Identify which cell holds the provided text, then report its [x, y] central coordinate. 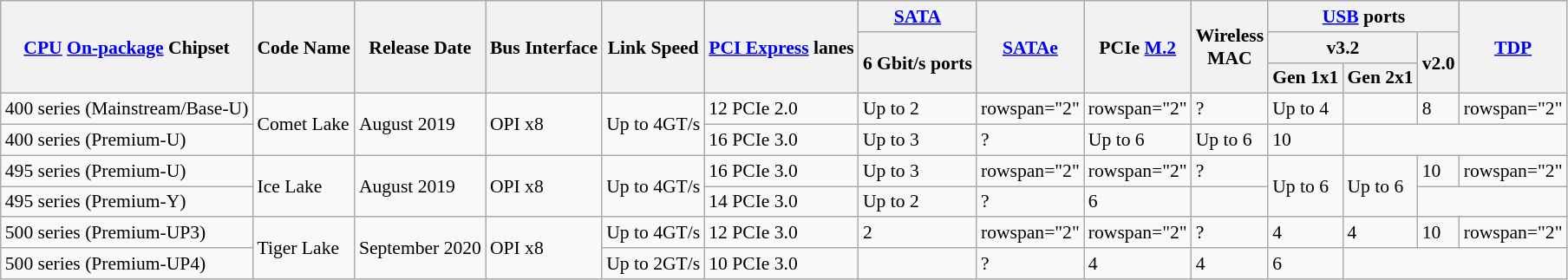
SATA [918, 16]
400 series (Mainstream/Base-U) [127, 109]
PCIe M.2 [1138, 47]
Tiger Lake [304, 248]
Ice Lake [304, 186]
USB ports [1363, 16]
12 PCIe 3.0 [781, 233]
12 PCIe 2.0 [781, 109]
PCI Express lanes [781, 47]
September 2020 [420, 248]
6 Gbit/s ports [918, 62]
10 PCIe 3.0 [781, 264]
WirelessMAC [1230, 47]
Comet Lake [304, 125]
Up to 2GT/s [653, 264]
8 [1439, 109]
495 series (Premium-Y) [127, 202]
CPU On-package Chipset [127, 47]
14 PCIe 3.0 [781, 202]
v3.2 [1343, 48]
Gen 2x1 [1380, 78]
500 series (Premium-UP3) [127, 233]
SATAe [1030, 47]
Code Name [304, 47]
495 series (Premium-U) [127, 171]
Up to 4 [1305, 109]
500 series (Premium-UP4) [127, 264]
Gen 1x1 [1305, 78]
400 series (Premium-U) [127, 140]
Bus Interface [544, 47]
TDP [1513, 47]
Release Date [420, 47]
2 [918, 233]
Link Speed [653, 47]
v2.0 [1439, 62]
